Return (X, Y) of the center of cell containing provided text 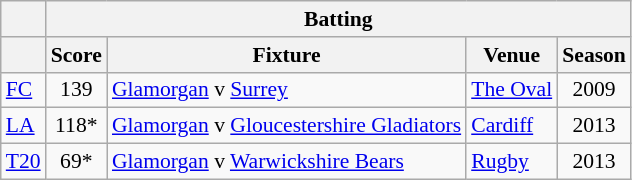
Venue (512, 55)
Batting (338, 19)
The Oval (512, 90)
Rugby (512, 162)
Cardiff (512, 126)
Glamorgan v Gloucestershire Gladiators (286, 126)
T20 (24, 162)
Score (76, 55)
Fixture (286, 55)
139 (76, 90)
LA (24, 126)
2009 (594, 90)
Glamorgan v Surrey (286, 90)
Season (594, 55)
69* (76, 162)
Glamorgan v Warwickshire Bears (286, 162)
FC (24, 90)
118* (76, 126)
